Return the [X, Y] coordinate for the center point of the cell that contains the specified text.  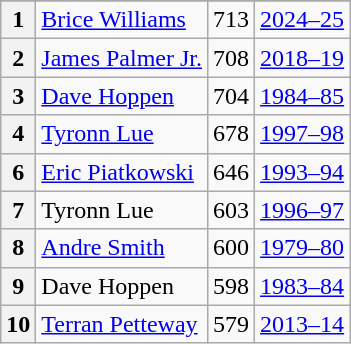
1 [18, 20]
1979–80 [302, 248]
James Palmer Jr. [122, 58]
708 [232, 58]
9 [18, 286]
2 [18, 58]
713 [232, 20]
704 [232, 96]
Andre Smith [122, 248]
3 [18, 96]
1993–94 [302, 172]
603 [232, 210]
1984–85 [302, 96]
1983–84 [302, 286]
600 [232, 248]
678 [232, 134]
579 [232, 324]
2018–19 [302, 58]
10 [18, 324]
1997–98 [302, 134]
598 [232, 286]
Brice Williams [122, 20]
2024–25 [302, 20]
4 [18, 134]
2013–14 [302, 324]
646 [232, 172]
7 [18, 210]
Terran Petteway [122, 324]
Eric Piatkowski [122, 172]
1996–97 [302, 210]
8 [18, 248]
6 [18, 172]
